Search for the cell housing the specified text and yield its [X, Y] center coordinate. 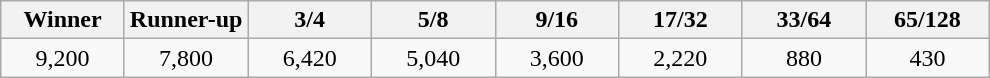
3/4 [310, 20]
5,040 [433, 58]
9,200 [63, 58]
Winner [63, 20]
2,220 [681, 58]
65/128 [928, 20]
9/16 [557, 20]
3,600 [557, 58]
Runner-up [186, 20]
430 [928, 58]
33/64 [804, 20]
17/32 [681, 20]
5/8 [433, 20]
6,420 [310, 58]
880 [804, 58]
7,800 [186, 58]
